Scan for the cell matching the given text and deliver its (X, Y) coordinate at center. 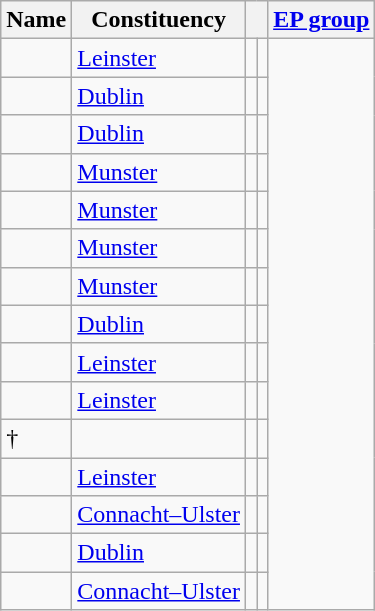
† (36, 438)
Name (36, 20)
Constituency (159, 20)
EP group (322, 20)
